Find where the given text appears and provide that cell's center as (x, y) coordinate. 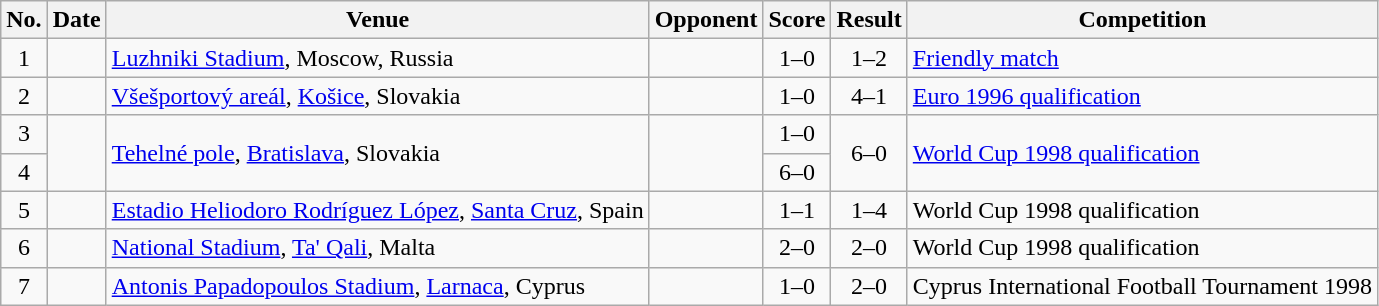
2 (24, 96)
1–4 (869, 210)
1–1 (797, 210)
Euro 1996 qualification (1142, 96)
Estadio Heliodoro Rodríguez López, Santa Cruz, Spain (378, 210)
Luzhniki Stadium, Moscow, Russia (378, 58)
Antonis Papadopoulos Stadium, Larnaca, Cyprus (378, 286)
1–2 (869, 58)
Tehelné pole, Bratislava, Slovakia (378, 153)
Date (76, 20)
Competition (1142, 20)
4 (24, 172)
Venue (378, 20)
Opponent (706, 20)
Cyprus International Football Tournament 1998 (1142, 286)
1 (24, 58)
Result (869, 20)
4–1 (869, 96)
7 (24, 286)
National Stadium, Ta' Qali, Malta (378, 248)
6 (24, 248)
3 (24, 134)
Friendly match (1142, 58)
Score (797, 20)
Všešportový areál, Košice, Slovakia (378, 96)
No. (24, 20)
5 (24, 210)
